Identify which cell holds the provided text, then report its [X, Y] central coordinate. 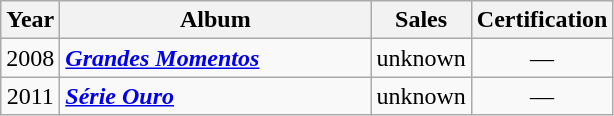
2011 [30, 96]
Year [30, 20]
Album [216, 20]
Certification [542, 20]
2008 [30, 58]
Grandes Momentos [216, 58]
Série Ouro [216, 96]
Sales [421, 20]
